Locate the cell with the specified text and output its [X, Y] center coordinate. 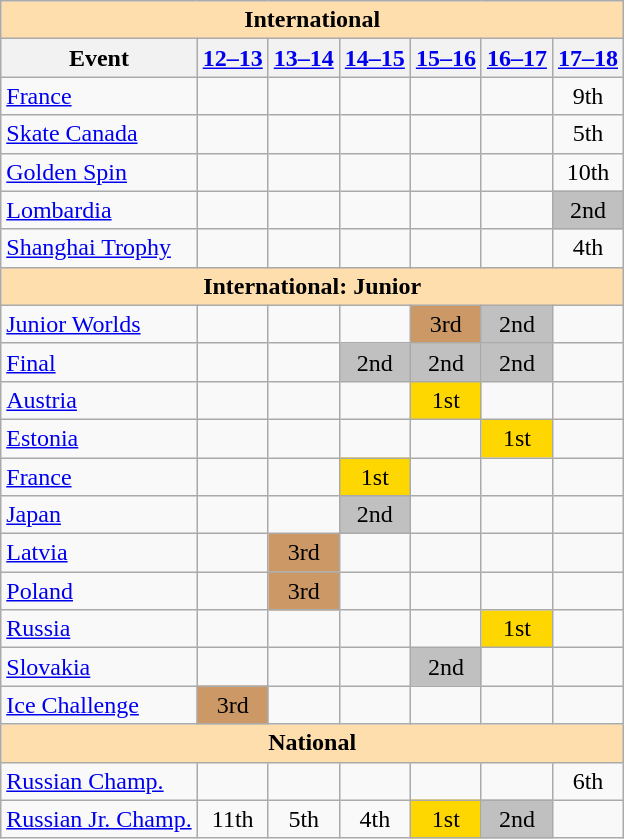
Golden Spin [99, 172]
Poland [99, 591]
Slovakia [99, 667]
Austria [99, 400]
Ice Challenge [99, 705]
National [312, 743]
Final [99, 362]
Latvia [99, 553]
15–16 [446, 58]
Russian Champ. [99, 781]
14–15 [374, 58]
12–13 [232, 58]
International [312, 20]
Russia [99, 629]
9th [588, 96]
11th [232, 819]
Estonia [99, 438]
Shanghai Trophy [99, 248]
10th [588, 172]
16–17 [516, 58]
13–14 [304, 58]
Japan [99, 515]
Skate Canada [99, 134]
Event [99, 58]
17–18 [588, 58]
6th [588, 781]
Russian Jr. Champ. [99, 819]
Junior Worlds [99, 324]
International: Junior [312, 286]
Lombardia [99, 210]
